Scan for the cell matching the given text and deliver its [X, Y] coordinate at center. 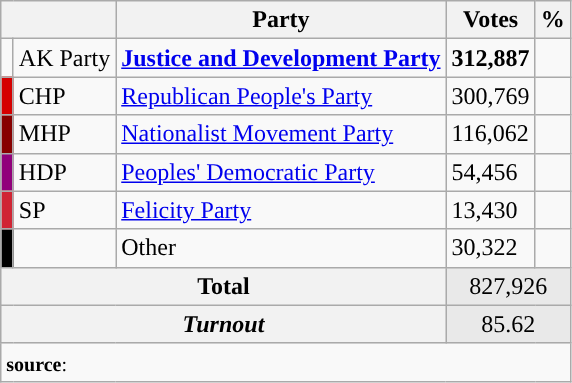
Peoples' Democratic Party [281, 172]
300,769 [490, 96]
30,322 [490, 248]
Nationalist Movement Party [281, 134]
Justice and Development Party [281, 58]
Votes [490, 20]
MHP [64, 134]
116,062 [490, 134]
SP [64, 210]
Felicity Party [281, 210]
source: [286, 362]
85.62 [508, 324]
AK Party [64, 58]
54,456 [490, 172]
312,887 [490, 58]
13,430 [490, 210]
Other [281, 248]
Turnout [224, 324]
Party [281, 20]
827,926 [508, 286]
% [552, 20]
Total [224, 286]
Republican People's Party [281, 96]
CHP [64, 96]
HDP [64, 172]
